Detect which cell encompasses the target text, then output its (X, Y) center coordinate. 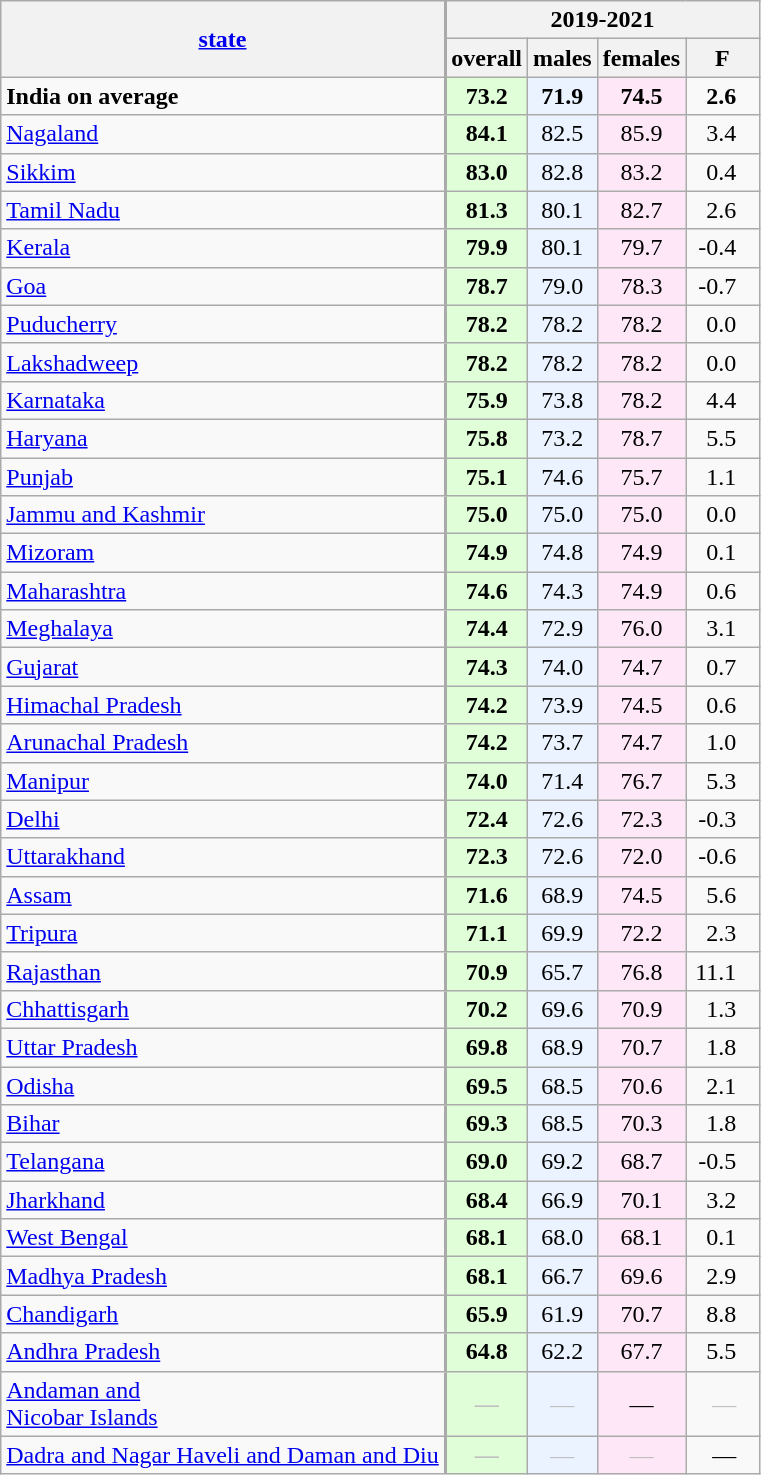
73.7 (563, 743)
Arunachal Pradesh (223, 743)
Uttarakhand (223, 857)
Meghalaya (223, 629)
Dadra and Nagar Haveli and Daman and Diu (223, 1455)
66.9 (563, 1200)
72.2 (641, 933)
84.1 (486, 134)
Puducherry (223, 324)
69.2 (563, 1162)
69.9 (563, 933)
Goa (223, 286)
5.6 (722, 895)
West Bengal (223, 1238)
2.3 (722, 933)
81.3 (486, 210)
0.4 (722, 172)
72.9 (563, 629)
78.3 (641, 286)
Andhra Pradesh (223, 1352)
71.1 (486, 933)
75.9 (486, 400)
65.7 (563, 971)
Bihar (223, 1124)
-0.6 (722, 857)
11.1 (722, 971)
67.7 (641, 1352)
4.4 (722, 400)
79.0 (563, 286)
83.0 (486, 172)
69.8 (486, 1047)
Karnataka (223, 400)
72.4 (486, 819)
64.8 (486, 1352)
71.4 (563, 781)
Jammu and Kashmir (223, 515)
3.4 (722, 134)
75.7 (641, 477)
75.1 (486, 477)
F (722, 58)
85.9 (641, 134)
2019-2021 (602, 20)
70.1 (641, 1200)
75.8 (486, 438)
70.3 (641, 1124)
males (563, 58)
Punjab (223, 477)
Rajasthan (223, 971)
82.5 (563, 134)
Tripura (223, 933)
Tamil Nadu (223, 210)
-0.4 (722, 248)
Sikkim (223, 172)
70.2 (486, 1009)
71.6 (486, 895)
Nagaland (223, 134)
2.1 (722, 1085)
82.7 (641, 210)
68.4 (486, 1200)
1.0 (722, 743)
5.3 (722, 781)
76.7 (641, 781)
70.6 (641, 1085)
8.8 (722, 1314)
Delhi (223, 819)
76.8 (641, 971)
69.0 (486, 1162)
76.0 (641, 629)
Manipur (223, 781)
73.8 (563, 400)
-0.3 (722, 819)
61.9 (563, 1314)
Kerala (223, 248)
74.8 (563, 553)
79.7 (641, 248)
3.2 (722, 1200)
Andaman andNicobar Islands (223, 1404)
Mizoram (223, 553)
66.7 (563, 1276)
74.4 (486, 629)
Assam (223, 895)
71.9 (563, 96)
69.3 (486, 1124)
Madhya Pradesh (223, 1276)
-0.5 (722, 1162)
Telangana (223, 1162)
68.7 (641, 1162)
3.1 (722, 629)
Himachal Pradesh (223, 705)
overall (486, 58)
Uttar Pradesh (223, 1047)
1.3 (722, 1009)
state (223, 39)
69.5 (486, 1085)
Lakshadweep (223, 362)
India on average (223, 96)
Chhattisgarh (223, 1009)
79.9 (486, 248)
0.7 (722, 667)
Haryana (223, 438)
Chandigarh (223, 1314)
65.9 (486, 1314)
-0.7 (722, 286)
Gujarat (223, 667)
Maharashtra (223, 591)
73.9 (563, 705)
83.2 (641, 172)
62.2 (563, 1352)
68.0 (563, 1238)
72.0 (641, 857)
82.8 (563, 172)
1.1 (722, 477)
2.9 (722, 1276)
Jharkhand (223, 1200)
females (641, 58)
Odisha (223, 1085)
